Determine the [X, Y] coordinate at the center of the cell enclosing the given text.  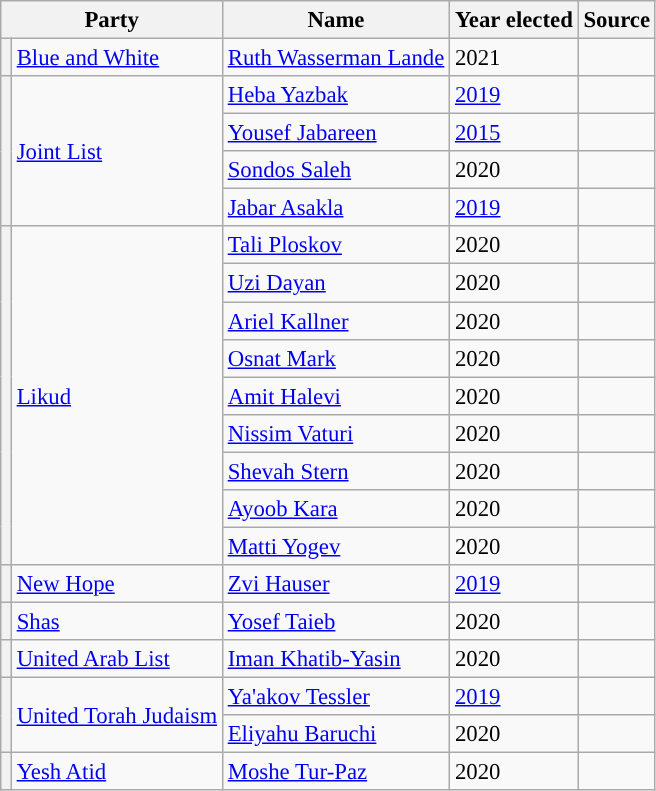
Ya'akov Tessler [336, 697]
Jabar Asakla [336, 208]
Shevah Stern [336, 471]
United Arab List [116, 659]
Yousef Jabareen [336, 133]
Name [336, 20]
Uzi Dayan [336, 283]
New Hope [116, 584]
Nissim Vaturi [336, 433]
Iman Khatib-Yasin [336, 659]
Sondos Saleh [336, 170]
Party [112, 20]
Shas [116, 621]
Zvi Hauser [336, 584]
2015 [514, 133]
Amit Halevi [336, 396]
Source [616, 20]
Eliyahu Baruchi [336, 734]
2021 [514, 58]
Ariel Kallner [336, 321]
Ayoob Kara [336, 509]
Moshe Tur-Paz [336, 772]
Matti Yogev [336, 546]
Tali Ploskov [336, 245]
Yosef Taieb [336, 621]
Likud [116, 395]
Ruth Wasserman Lande [336, 58]
Year elected [514, 20]
United Torah Judaism [116, 716]
Joint List [116, 151]
Heba Yazbak [336, 95]
Osnat Mark [336, 358]
Yesh Atid [116, 772]
Blue and White [116, 58]
